Determine the (x, y) coordinate at the center of the cell enclosing the given text.  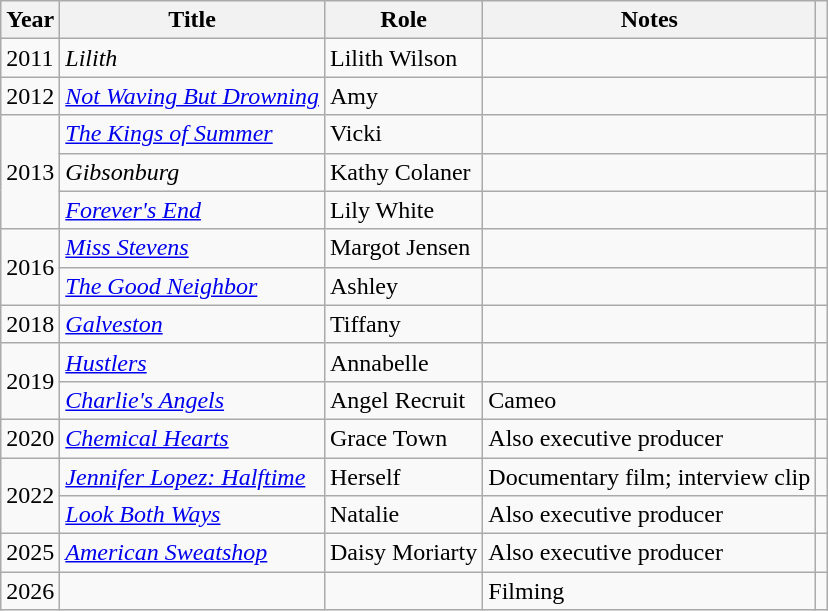
Look Both Ways (192, 515)
Documentary film; interview clip (650, 477)
2022 (30, 496)
Lily White (403, 210)
The Kings of Summer (192, 134)
Charlie's Angels (192, 400)
Vicki (403, 134)
2020 (30, 438)
Title (192, 20)
Forever's End (192, 210)
Jennifer Lopez: Halftime (192, 477)
Natalie (403, 515)
Year (30, 20)
Role (403, 20)
2012 (30, 96)
American Sweatshop (192, 553)
Lilith Wilson (403, 58)
Kathy Colaner (403, 172)
2013 (30, 172)
Filming (650, 591)
Chemical Hearts (192, 438)
2025 (30, 553)
Grace Town (403, 438)
Gibsonburg (192, 172)
Cameo (650, 400)
Notes (650, 20)
Galveston (192, 324)
Ashley (403, 286)
2026 (30, 591)
Herself (403, 477)
Hustlers (192, 362)
Miss Stevens (192, 248)
Lilith (192, 58)
Tiffany (403, 324)
2016 (30, 267)
The Good Neighbor (192, 286)
Not Waving But Drowning (192, 96)
2011 (30, 58)
Margot Jensen (403, 248)
Angel Recruit (403, 400)
Daisy Moriarty (403, 553)
2019 (30, 381)
Annabelle (403, 362)
2018 (30, 324)
Amy (403, 96)
